Output the (x, y) coordinate of the center of the cell containing the given text.  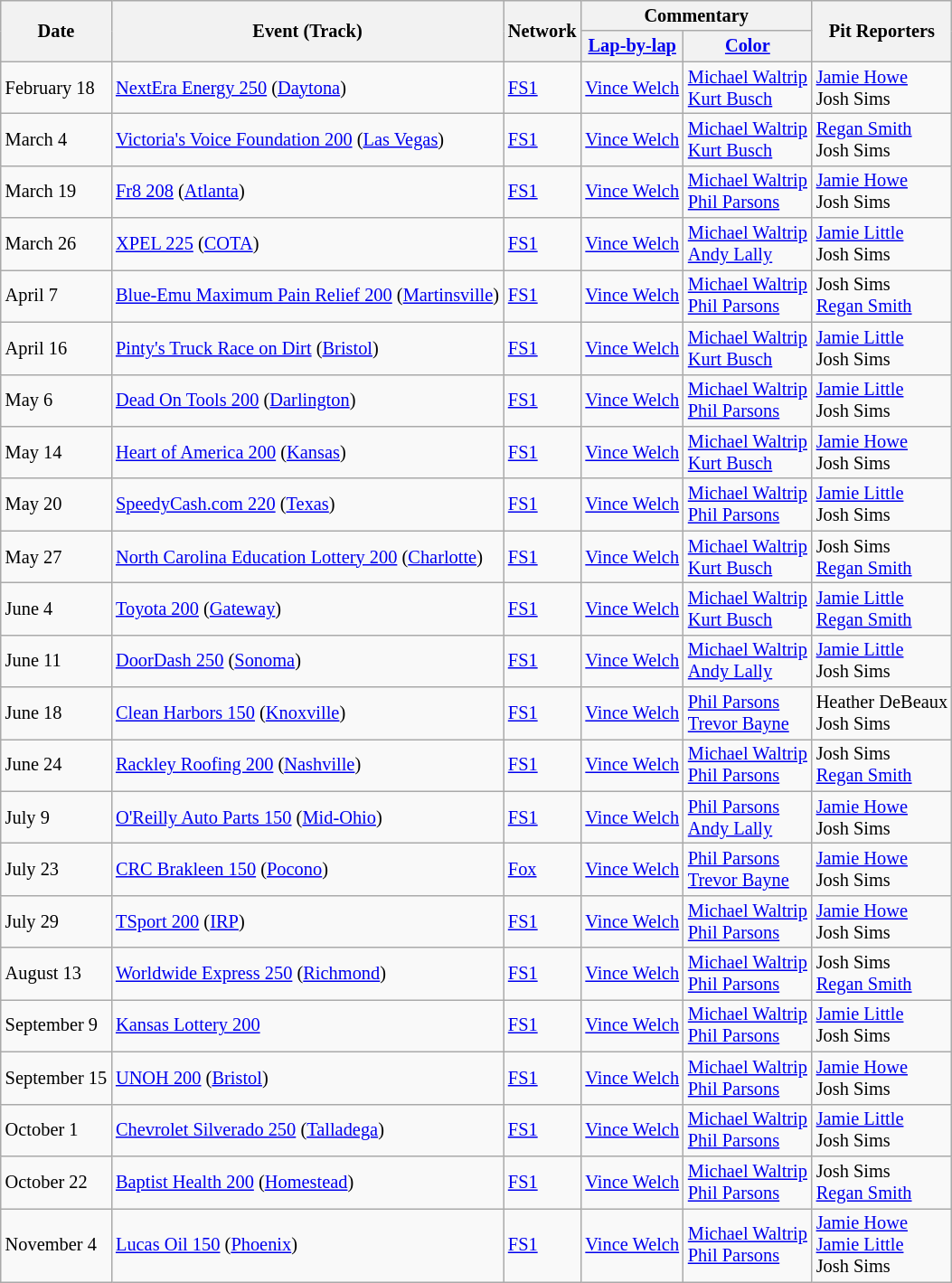
Chevrolet Silverado 250 (Talladega) (307, 1130)
June 11 (56, 661)
April 7 (56, 296)
CRC Brakleen 150 (Pocono) (307, 869)
Baptist Health 200 (Homestead) (307, 1182)
XPEL 225 (COTA) (307, 244)
Dead On Tools 200 (Darlington) (307, 401)
May 14 (56, 452)
July 23 (56, 869)
Jamie HoweJamie LittleJosh Sims (882, 1245)
Blue-Emu Maximum Pain Relief 200 (Martinsville) (307, 296)
Date (56, 31)
Fox (542, 869)
June 18 (56, 713)
Pit Reporters (882, 31)
July 9 (56, 817)
October 22 (56, 1182)
DoorDash 250 (Sonoma) (307, 661)
May 27 (56, 557)
Lucas Oil 150 (Phoenix) (307, 1245)
April 16 (56, 348)
O'Reilly Auto Parts 150 (Mid-Ohio) (307, 817)
North Carolina Education Lottery 200 (Charlotte) (307, 557)
Jamie LittleRegan Smith (882, 608)
Rackley Roofing 200 (Nashville) (307, 765)
Commentary (696, 15)
May 20 (56, 505)
NextEra Energy 250 (Daytona) (307, 88)
Toyota 200 (Gateway) (307, 608)
September 9 (56, 1025)
June 24 (56, 765)
Lap-by-lap (633, 46)
March 19 (56, 192)
Worldwide Express 250 (Richmond) (307, 974)
Kansas Lottery 200 (307, 1025)
August 13 (56, 974)
February 18 (56, 88)
UNOH 200 (Bristol) (307, 1078)
Heather DeBeauxJosh Sims (882, 713)
November 4 (56, 1245)
May 6 (56, 401)
Color (748, 46)
March 26 (56, 244)
Clean Harbors 150 (Knoxville) (307, 713)
Network (542, 31)
Pinty's Truck Race on Dirt (Bristol) (307, 348)
Event (Track) (307, 31)
Phil ParsonsAndy Lally (748, 817)
June 4 (56, 608)
July 29 (56, 921)
October 1 (56, 1130)
September 15 (56, 1078)
SpeedyCash.com 220 (Texas) (307, 505)
Regan SmithJosh Sims (882, 139)
Heart of America 200 (Kansas) (307, 452)
Victoria's Voice Foundation 200 (Las Vegas) (307, 139)
TSport 200 (IRP) (307, 921)
March 4 (56, 139)
Fr8 208 (Atlanta) (307, 192)
